Scan for the cell matching the given text and deliver its [x, y] coordinate at center. 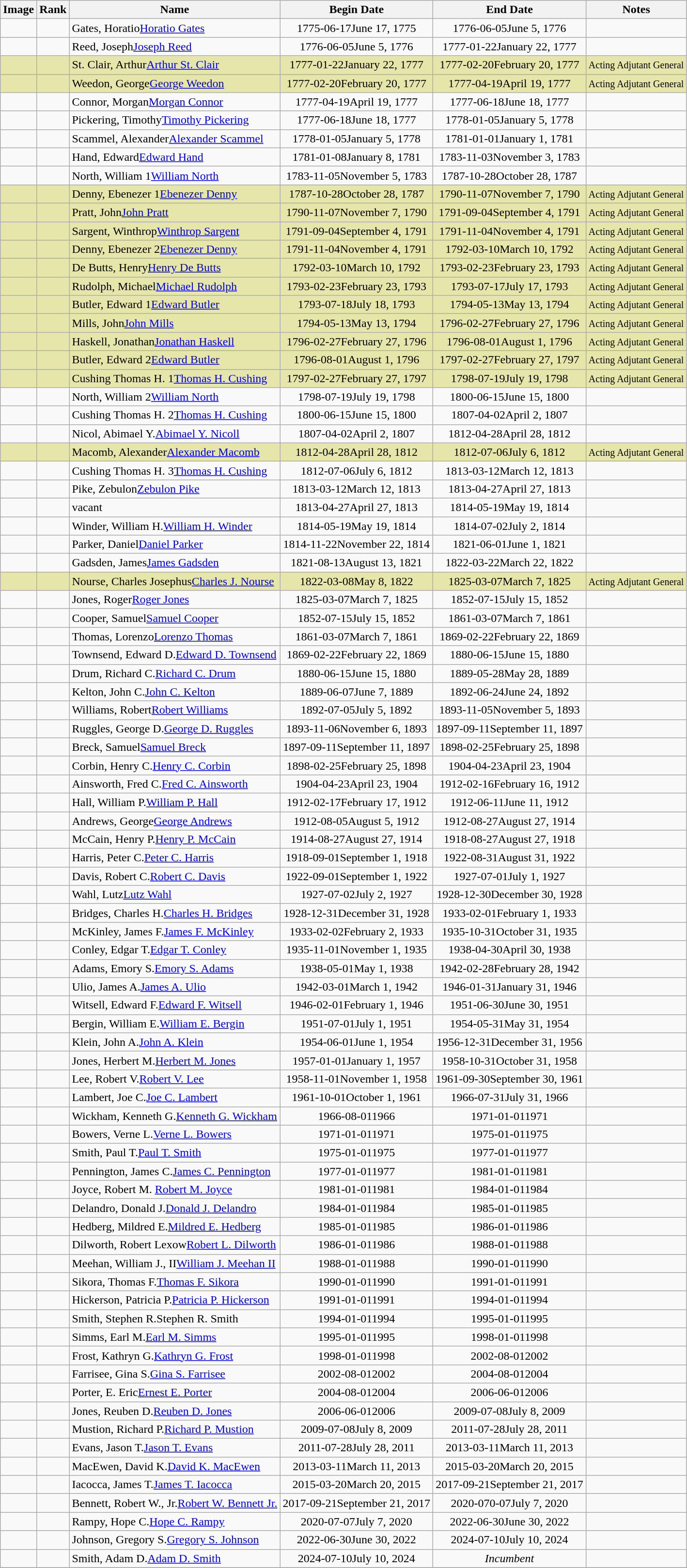
Davis, Robert C.Robert C. Davis [174, 876]
Hall, William P.William P. Hall [174, 802]
Wahl, LutzLutz Wahl [174, 895]
1928-12-31December 31, 1928 [357, 913]
Denny, Ebenezer 2Ebenezer Denny [174, 249]
1933-02-02February 2, 1933 [357, 931]
1889-06-07June 7, 1889 [357, 692]
Sargent, WinthropWinthrop Sargent [174, 231]
1946-02-01February 1, 1946 [357, 1005]
Andrews, GeorgeGeorge Andrews [174, 821]
1893-11-06November 6, 1893 [357, 729]
vacant [174, 507]
Winder, William H.William H. Winder [174, 526]
2020-07-07July 7, 2020 [357, 1521]
Sikora, Thomas F.Thomas F. Sikora [174, 1282]
Witsell, Edward F.Edward F. Witsell [174, 1005]
Scammel, AlexanderAlexander Scammel [174, 139]
Jones, Reuben D.Reuben D. Jones [174, 1411]
Thomas, LorenzoLorenzo Thomas [174, 637]
1954-06-01June 1, 1954 [357, 1042]
1933-02-01February 1, 1933 [510, 913]
Reed, JosephJoseph Reed [174, 47]
1935-11-01November 1, 1935 [357, 950]
Pike, ZebulonZebulon Pike [174, 489]
Pickering, TimothyTimothy Pickering [174, 120]
Smith, Paul T.Paul T. Smith [174, 1153]
Cushing Thomas H. 3Thomas H. Cushing [174, 470]
Cushing Thomas H. 2Thomas H. Cushing [174, 415]
1938-05-01May 1, 1938 [357, 968]
Frost, Kathryn G.Kathryn G. Frost [174, 1355]
1781-01-01January 1, 1781 [510, 139]
Bowers, Verne L.Verne L. Bowers [174, 1134]
Hand, EdwardEdward Hand [174, 157]
1822-03-08May 8, 1822 [357, 581]
Meehan, William J., IIWilliam J. Meehan II [174, 1263]
De Butts, HenryHenry De Butts [174, 268]
1961-09-30September 30, 1961 [510, 1079]
1912-08-27August 27, 1914 [510, 821]
Nicol, Abimael Y.Abimael Y. Nicoll [174, 434]
Cushing Thomas H. 1Thomas H. Cushing [174, 378]
1922-09-01September 1, 1922 [357, 876]
1892-06-24June 24, 1892 [510, 692]
1814-11-22November 22, 1814 [357, 544]
1942-03-01March 1, 1942 [357, 987]
Farrisee, Gina S.Gina S. Farrisee [174, 1374]
1958-10-31October 31, 1958 [510, 1060]
Lee, Robert V.Robert V. Lee [174, 1079]
McKinley, James F.James F. McKinley [174, 931]
Begin Date [357, 10]
Butler, Edward 2Edward Butler [174, 360]
MacEwen, David K.David K. MacEwen [174, 1466]
Jones, Herbert M.Herbert M. Jones [174, 1060]
2020-070-07July 7, 2020 [510, 1503]
Mills, JohnJohn Mills [174, 323]
1893-11-05November 5, 1893 [510, 710]
Breck, SamuelSamuel Breck [174, 747]
1938-04-30April 30, 1938 [510, 950]
1954-05-31May 31, 1954 [510, 1024]
1942-02-28February 28, 1942 [510, 968]
1922-08-31August 31, 1922 [510, 858]
Hickerson, Patricia P.Patricia P. Hickerson [174, 1300]
Porter, E. EricErnest E. Porter [174, 1392]
Wickham, Kenneth G.Kenneth G. Wickham [174, 1116]
1892-07-05July 5, 1892 [357, 710]
Kelton, John C.John C. Kelton [174, 692]
Macomb, AlexanderAlexander Macomb [174, 452]
Pennington, James C.James C. Pennington [174, 1171]
1914-08-27August 27, 1914 [357, 839]
Butler, Edward 1Edward Butler [174, 305]
Harris, Peter C.Peter C. Harris [174, 858]
Incumbent [510, 1558]
Drum, Richard C.Richard C. Drum [174, 673]
Iacocca, James T.James T. Iacocca [174, 1485]
Rampy, Hope C.Hope C. Rampy [174, 1521]
North, William 1William North [174, 175]
1821-06-01June 1, 1821 [510, 544]
Hedberg, Mildred E.Mildred E. Hedberg [174, 1226]
Johnson, Gregory S.Gregory S. Johnson [174, 1540]
North, William 2William North [174, 397]
Smith, Stephen R.Stephen R. Smith [174, 1319]
Delandro, Donald J.Donald J. Delandro [174, 1208]
1912-08-05August 5, 1912 [357, 821]
1961-10-01October 1, 1961 [357, 1097]
1956-12-31December 31, 1956 [510, 1042]
St. Clair, ArthurArthur St. Clair [174, 65]
End Date [510, 10]
Townsend, Edward D.Edward D. Townsend [174, 655]
1935-10-31October 31, 1935 [510, 931]
1783-11-03November 3, 1783 [510, 157]
1946-01-31January 31, 1946 [510, 987]
Denny, Ebenezer 1Ebenezer Denny [174, 194]
Bennett, Robert W., Jr.Robert W. Bennett Jr. [174, 1503]
1822-03-22March 22, 1822 [510, 563]
1951-06-30June 30, 1951 [510, 1005]
Williams, RobertRobert Williams [174, 710]
Klein, John A.John A. Klein [174, 1042]
Evans, Jason T.Jason T. Evans [174, 1448]
1928-12-30December 30, 1928 [510, 895]
Haskell, JonathanJonathan Haskell [174, 342]
Cooper, SamuelSamuel Cooper [174, 618]
1793-07-17July 17, 1793 [510, 286]
1918-08-27August 27, 1918 [510, 839]
1814-07-02July 2, 1814 [510, 526]
Joyce, Robert M. Robert M. Joyce [174, 1190]
Jones, RogerRoger Jones [174, 600]
1912-02-17February 17, 1912 [357, 802]
Lambert, Joe C.Joe C. Lambert [174, 1097]
Bridges, Charles H.Charles H. Bridges [174, 913]
Ainsworth, Fred C.Fred C. Ainsworth [174, 784]
1775-06-17June 17, 1775 [357, 28]
Name [174, 10]
1821-08-13August 13, 1821 [357, 563]
McCain, Henry P.Henry P. McCain [174, 839]
1958-11-01November 1, 1958 [357, 1079]
Mustion, Richard P.Richard P. Mustion [174, 1429]
Pratt, JohnJohn Pratt [174, 212]
Ulio, James A.James A. Ulio [174, 987]
Notes [636, 10]
1912-02-16February 16, 1912 [510, 784]
1927-07-01July 1, 1927 [510, 876]
Weedon, GeorgeGeorge Weedon [174, 83]
Image [18, 10]
Corbin, Henry C.Henry C. Corbin [174, 765]
Connor, MorganMorgan Connor [174, 102]
Simms, Earl M.Earl M. Simms [174, 1337]
Nourse, Charles JosephusCharles J. Nourse [174, 581]
1783-11-05November 5, 1783 [357, 175]
1912-06-11June 11, 1912 [510, 802]
Smith, Adam D.Adam D. Smith [174, 1558]
Rank [53, 10]
1966-07-31July 31, 1966 [510, 1097]
1927-07-02July 2, 1927 [357, 895]
Ruggles, George D.George D. Ruggles [174, 729]
Gadsden, JamesJames Gadsden [174, 563]
Dilworth, Robert LexowRobert L. Dilworth [174, 1245]
1957-01-01January 1, 1957 [357, 1060]
1889-05-28May 28, 1889 [510, 673]
1793-07-18July 18, 1793 [357, 305]
1781-01-08January 8, 1781 [357, 157]
1966-08-011966 [357, 1116]
Bergin, William E.William E. Bergin [174, 1024]
Rudolph, MichaelMichael Rudolph [174, 286]
1918-09-01September 1, 1918 [357, 858]
1951-07-01July 1, 1951 [357, 1024]
Parker, DanielDaniel Parker [174, 544]
Conley, Edgar T.Edgar T. Conley [174, 950]
Gates, HoratioHoratio Gates [174, 28]
Adams, Emory S.Emory S. Adams [174, 968]
